For the text-containing cell, return its midpoint in (x, y) coordinate format. 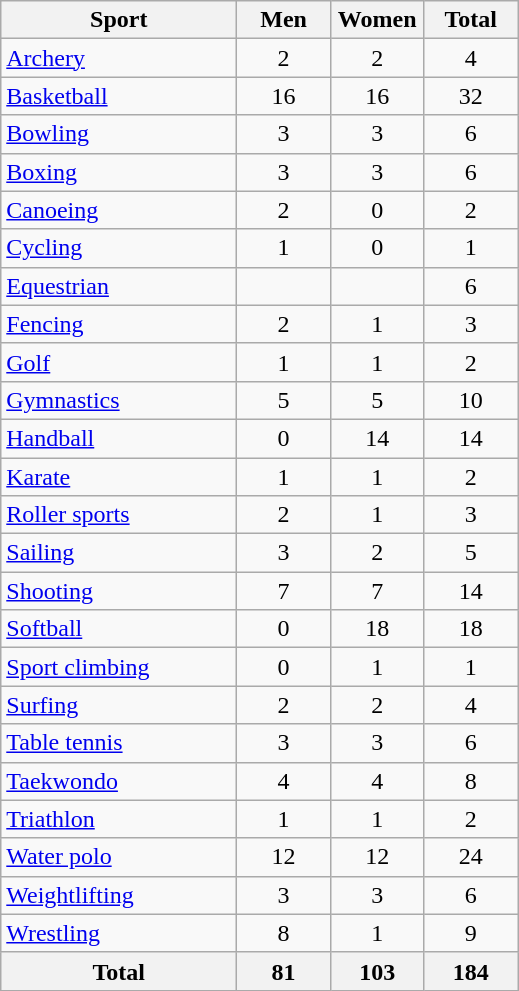
Canoeing (119, 210)
Handball (119, 438)
Basketball (119, 96)
81 (284, 971)
Golf (119, 362)
Taekwondo (119, 781)
Bowling (119, 134)
Water polo (119, 857)
Shooting (119, 591)
Sailing (119, 553)
Roller sports (119, 515)
Table tennis (119, 743)
Boxing (119, 172)
Sport (119, 20)
Women (377, 20)
Sport climbing (119, 667)
9 (471, 933)
Equestrian (119, 286)
184 (471, 971)
Men (284, 20)
Archery (119, 58)
Weightlifting (119, 895)
Fencing (119, 324)
Surfing (119, 705)
Karate (119, 477)
Gymnastics (119, 400)
Wrestling (119, 933)
103 (377, 971)
32 (471, 96)
Softball (119, 629)
Cycling (119, 248)
10 (471, 400)
24 (471, 857)
Triathlon (119, 819)
